Output the (x, y) coordinate of the center of the cell containing the given text.  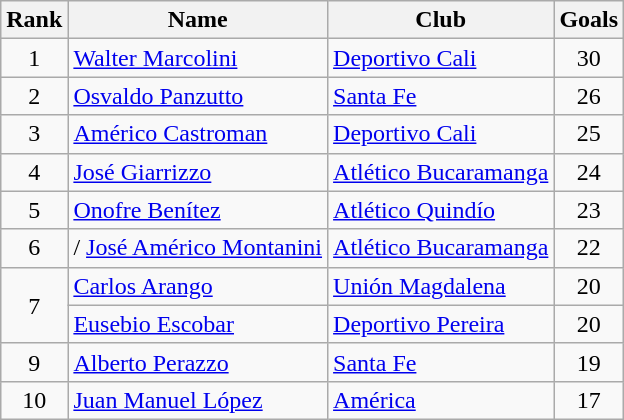
25 (589, 134)
José Giarrizzo (198, 172)
Walter Marcolini (198, 58)
Onofre Benítez (198, 210)
Club (441, 20)
Rank (34, 20)
Goals (589, 20)
Unión Magdalena (441, 286)
Eusebio Escobar (198, 324)
América (441, 400)
/ José Américo Montanini (198, 248)
Deportivo Pereira (441, 324)
24 (589, 172)
3 (34, 134)
17 (589, 400)
2 (34, 96)
26 (589, 96)
23 (589, 210)
9 (34, 362)
Juan Manuel López (198, 400)
Alberto Perazzo (198, 362)
6 (34, 248)
Américo Castroman (198, 134)
19 (589, 362)
Atlético Quindío (441, 210)
1 (34, 58)
Name (198, 20)
10 (34, 400)
7 (34, 305)
30 (589, 58)
5 (34, 210)
Carlos Arango (198, 286)
Osvaldo Panzutto (198, 96)
4 (34, 172)
22 (589, 248)
